Output the [X, Y] coordinate of the center of the cell containing the given text.  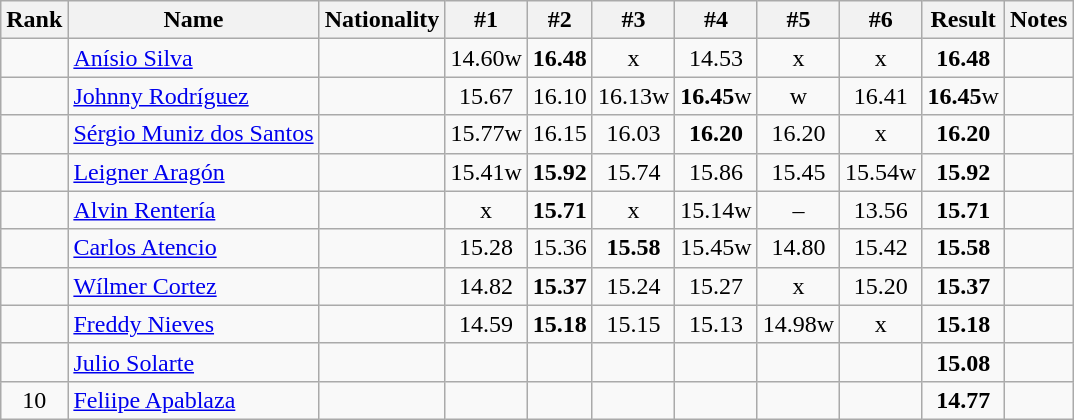
14.98w [798, 324]
15.14w [716, 210]
Nationality [382, 20]
15.67 [486, 96]
15.20 [881, 286]
#3 [633, 20]
15.08 [963, 362]
16.13w [633, 96]
10 [34, 400]
– [798, 210]
#1 [486, 20]
16.03 [633, 134]
15.28 [486, 248]
Rank [34, 20]
15.41w [486, 172]
Notes [1038, 20]
Sérgio Muniz dos Santos [194, 134]
#4 [716, 20]
15.27 [716, 286]
Alvin Rentería [194, 210]
Leigner Aragón [194, 172]
15.13 [716, 324]
Feliipe Apablaza [194, 400]
15.24 [633, 286]
Carlos Atencio [194, 248]
15.42 [881, 248]
15.15 [633, 324]
Name [194, 20]
15.36 [560, 248]
#5 [798, 20]
16.10 [560, 96]
15.77w [486, 134]
14.82 [486, 286]
16.41 [881, 96]
Anísio Silva [194, 58]
15.86 [716, 172]
Wílmer Cortez [194, 286]
15.74 [633, 172]
15.45w [716, 248]
13.56 [881, 210]
Freddy Nieves [194, 324]
15.54w [881, 172]
#6 [881, 20]
14.53 [716, 58]
w [798, 96]
Result [963, 20]
15.45 [798, 172]
Johnny Rodríguez [194, 96]
16.15 [560, 134]
14.60w [486, 58]
14.77 [963, 400]
Julio Solarte [194, 362]
14.80 [798, 248]
14.59 [486, 324]
#2 [560, 20]
